Return (X, Y) of the center of cell containing provided text 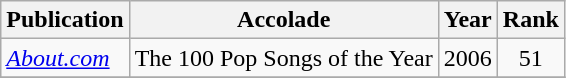
51 (530, 58)
2006 (468, 58)
Accolade (284, 20)
About.com (65, 58)
The 100 Pop Songs of the Year (284, 58)
Year (468, 20)
Rank (530, 20)
Publication (65, 20)
